From the cell containing the given text, extract its center point as (X, Y) coordinate. 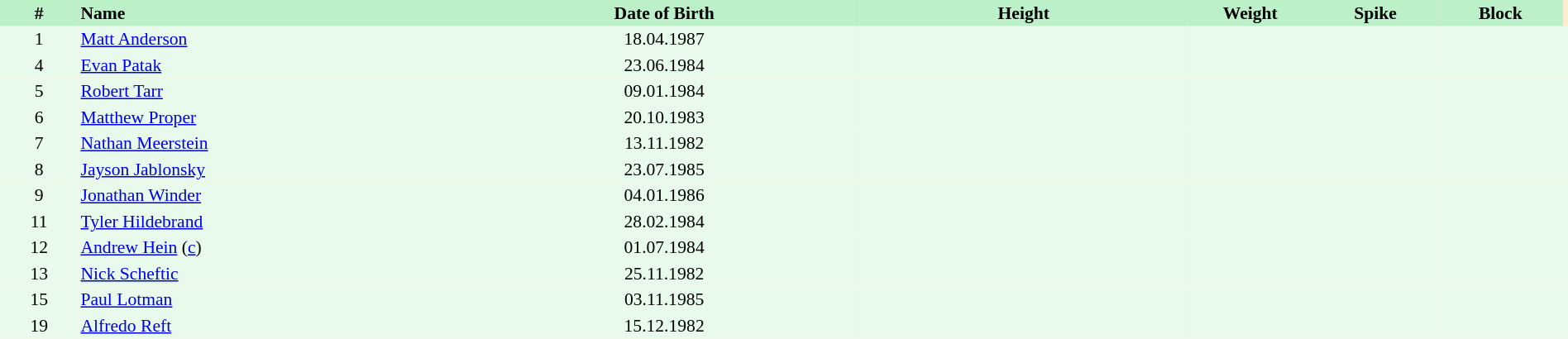
09.01.1984 (664, 91)
20.10.1983 (664, 117)
13 (39, 274)
4 (39, 65)
1 (39, 40)
Spike (1374, 13)
01.07.1984 (664, 248)
23.07.1985 (664, 169)
19 (39, 326)
25.11.1982 (664, 274)
Height (1024, 13)
18.04.1987 (664, 40)
# (39, 13)
6 (39, 117)
Date of Birth (664, 13)
03.11.1985 (664, 299)
Andrew Hein (c) (273, 248)
Weight (1250, 13)
Nathan Meerstein (273, 144)
04.01.1986 (664, 195)
12 (39, 248)
Nick Scheftic (273, 274)
5 (39, 91)
Matthew Proper (273, 117)
Paul Lotman (273, 299)
23.06.1984 (664, 65)
8 (39, 169)
Jonathan Winder (273, 195)
Robert Tarr (273, 91)
Tyler Hildebrand (273, 222)
28.02.1984 (664, 222)
Alfredo Reft (273, 326)
Block (1500, 13)
15.12.1982 (664, 326)
15 (39, 299)
9 (39, 195)
Matt Anderson (273, 40)
11 (39, 222)
13.11.1982 (664, 144)
Jayson Jablonsky (273, 169)
Name (273, 13)
Evan Patak (273, 65)
7 (39, 144)
